Identify which cell holds the provided text, then report its [X, Y] central coordinate. 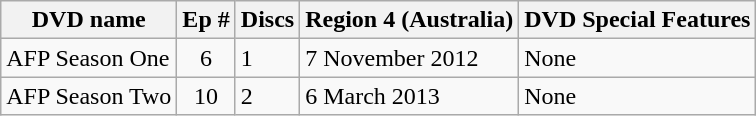
2 [267, 96]
7 November 2012 [410, 58]
AFP Season Two [89, 96]
AFP Season One [89, 58]
6 March 2013 [410, 96]
6 [206, 58]
Region 4 (Australia) [410, 20]
Discs [267, 20]
DVD Special Features [638, 20]
DVD name [89, 20]
1 [267, 58]
Ep # [206, 20]
10 [206, 96]
